Scan for the cell matching the given text and deliver its [x, y] coordinate at center. 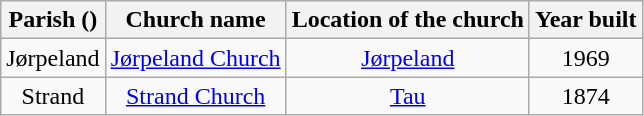
Jørpeland Church [196, 58]
Parish () [53, 20]
Church name [196, 20]
1969 [586, 58]
Year built [586, 20]
Location of the church [408, 20]
Strand [53, 96]
Strand Church [196, 96]
Tau [408, 96]
1874 [586, 96]
